Scan for the cell matching the given text and deliver its [x, y] coordinate at center. 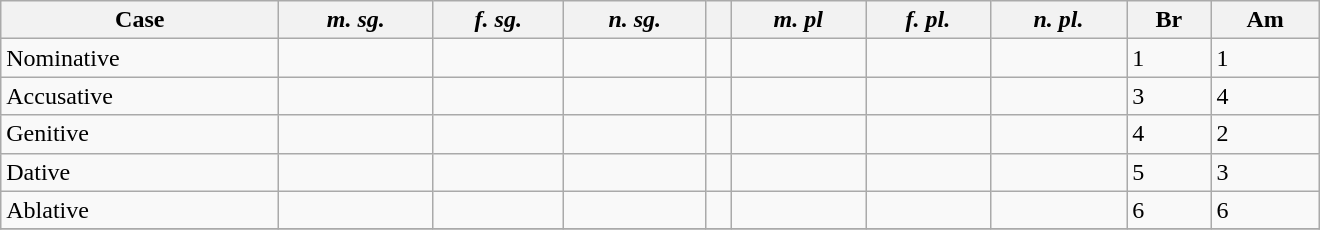
Ablative [140, 210]
2 [1265, 134]
n. pl. [1058, 20]
Case [140, 20]
m. pl [798, 20]
f. sg. [498, 20]
Br [1169, 20]
Nominative [140, 58]
Am [1265, 20]
m. sg. [356, 20]
Genitive [140, 134]
n. sg. [635, 20]
5 [1169, 172]
Dative [140, 172]
f. pl. [928, 20]
Accusative [140, 96]
